Pinpoint the cell where the given text exists, returning its (X, Y) midpoint coordinate. 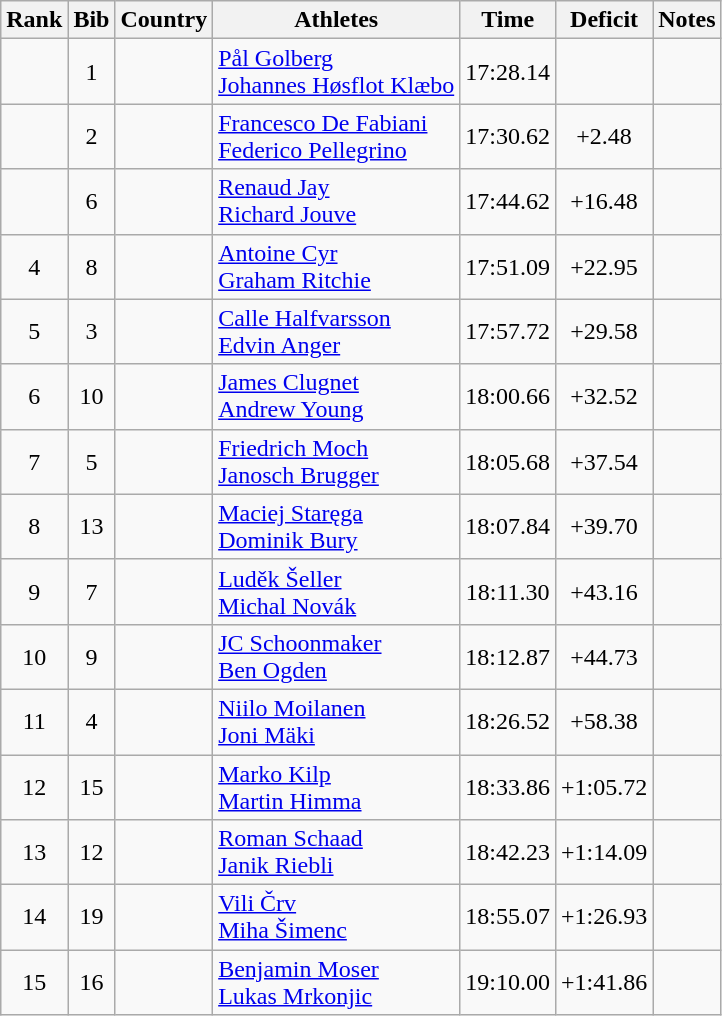
18:07.84 (508, 526)
+58.38 (604, 722)
Renaud JayRichard Jouve (336, 202)
Benjamin MoserLukas Mrkonjic (336, 982)
+29.58 (604, 332)
Friedrich MochJanosch Brugger (336, 462)
1 (92, 72)
18:00.66 (508, 396)
Athletes (336, 20)
17:51.09 (508, 266)
11 (34, 722)
17:30.62 (508, 136)
Deficit (604, 20)
Vili ČrvMiha Šimenc (336, 918)
+1:26.93 (604, 918)
Antoine CyrGraham Ritchie (336, 266)
18:11.30 (508, 592)
Bib (92, 20)
Country (164, 20)
19 (92, 918)
Niilo MoilanenJoni Mäki (336, 722)
14 (34, 918)
Maciej StaręgaDominik Bury (336, 526)
19:10.00 (508, 982)
James ClugnetAndrew Young (336, 396)
Rank (34, 20)
Marko KilpMartin Himma (336, 786)
+44.73 (604, 656)
18:26.52 (508, 722)
Francesco De FabianiFederico Pellegrino (336, 136)
+32.52 (604, 396)
18:55.07 (508, 918)
+22.95 (604, 266)
JC SchoonmakerBen Ogden (336, 656)
16 (92, 982)
Luděk ŠellerMichal Novák (336, 592)
18:12.87 (508, 656)
+39.70 (604, 526)
Roman SchaadJanik Riebli (336, 852)
Calle HalfvarssonEdvin Anger (336, 332)
Time (508, 20)
Notes (687, 20)
+37.54 (604, 462)
+43.16 (604, 592)
Pål GolbergJohannes Høsflot Klæbo (336, 72)
+1:14.09 (604, 852)
+1:41.86 (604, 982)
+1:05.72 (604, 786)
2 (92, 136)
18:33.86 (508, 786)
17:28.14 (508, 72)
17:57.72 (508, 332)
18:42.23 (508, 852)
17:44.62 (508, 202)
18:05.68 (508, 462)
+16.48 (604, 202)
+2.48 (604, 136)
3 (92, 332)
